Identify which cell holds the provided text, then report its (X, Y) central coordinate. 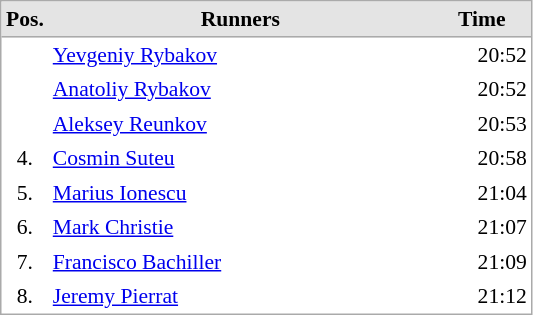
7. (26, 261)
4. (26, 158)
Cosmin Suteu (240, 158)
6. (26, 227)
20:53 (482, 123)
5. (26, 193)
Yevgeniy Rybakov (240, 55)
Aleksey Reunkov (240, 123)
8. (26, 296)
21:07 (482, 227)
Time (482, 20)
21:12 (482, 296)
21:04 (482, 193)
Francisco Bachiller (240, 261)
Pos. (26, 20)
Runners (240, 20)
Mark Christie (240, 227)
Anatoliy Rybakov (240, 89)
Marius Ionescu (240, 193)
Jeremy Pierrat (240, 296)
20:58 (482, 158)
21:09 (482, 261)
